Detect which cell encompasses the target text, then output its (X, Y) center coordinate. 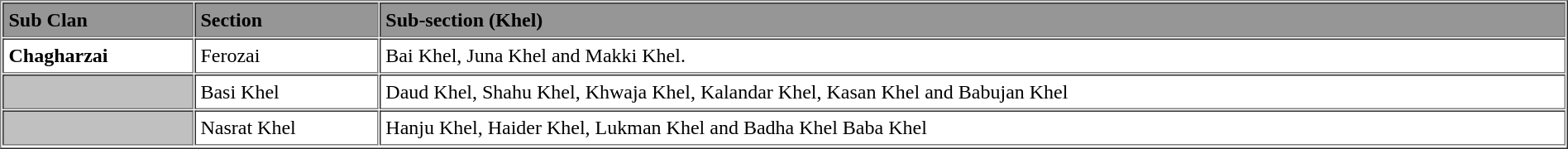
Bai Khel, Juna Khel and Makki Khel. (973, 55)
Ferozai (286, 55)
Section (286, 20)
Nasrat Khel (286, 128)
Sub Clan (98, 20)
Chagharzai (98, 55)
Basi Khel (286, 92)
Sub-section (Khel) (973, 20)
Hanju Khel, Haider Khel, Lukman Khel and Badha Khel Baba Khel (973, 128)
Daud Khel, Shahu Khel, Khwaja Khel, Kalandar Khel, Kasan Khel and Babujan Khel (973, 92)
